Identify which cell holds the provided text, then report its (X, Y) central coordinate. 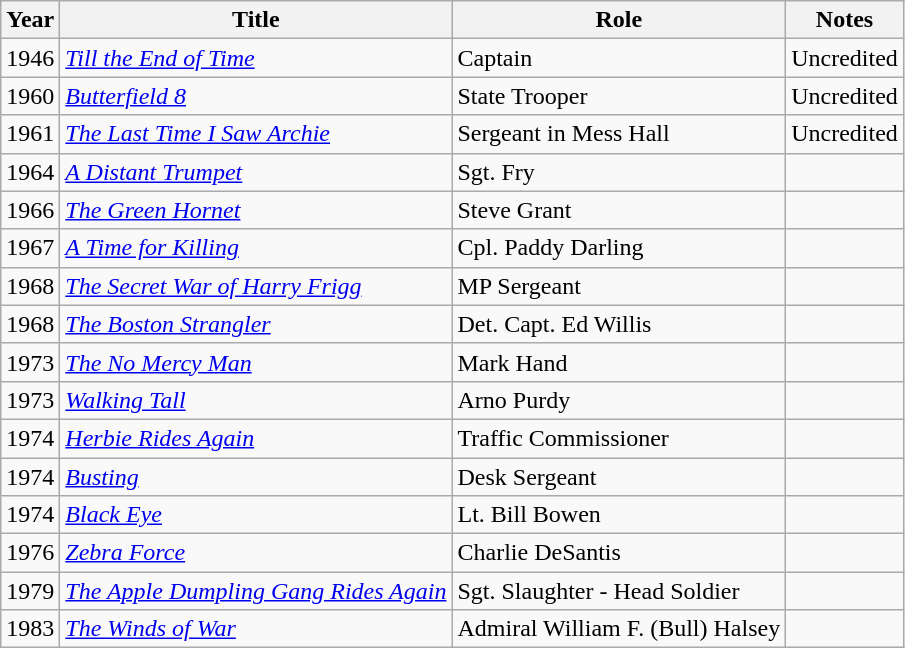
A Distant Trumpet (256, 172)
1961 (30, 134)
1976 (30, 553)
1946 (30, 58)
1964 (30, 172)
Role (619, 20)
Arno Purdy (619, 400)
Det. Capt. Ed Willis (619, 324)
Cpl. Paddy Darling (619, 248)
Butterfield 8 (256, 96)
A Time for Killing (256, 248)
The Winds of War (256, 629)
Busting (256, 477)
Herbie Rides Again (256, 438)
The Secret War of Harry Frigg (256, 286)
Sgt. Fry (619, 172)
Steve Grant (619, 210)
The Boston Strangler (256, 324)
Mark Hand (619, 362)
Captain (619, 58)
Black Eye (256, 515)
Notes (845, 20)
Charlie DeSantis (619, 553)
Zebra Force (256, 553)
State Trooper (619, 96)
The Last Time I Saw Archie (256, 134)
Year (30, 20)
Admiral William F. (Bull) Halsey (619, 629)
The Apple Dumpling Gang Rides Again (256, 591)
Traffic Commissioner (619, 438)
1960 (30, 96)
The No Mercy Man (256, 362)
Desk Sergeant (619, 477)
1983 (30, 629)
Till the End of Time (256, 58)
Walking Tall (256, 400)
The Green Hornet (256, 210)
1967 (30, 248)
MP Sergeant (619, 286)
1979 (30, 591)
Sgt. Slaughter - Head Soldier (619, 591)
Title (256, 20)
1966 (30, 210)
Sergeant in Mess Hall (619, 134)
Lt. Bill Bowen (619, 515)
